For the text-containing cell, return its midpoint in [x, y] coordinate format. 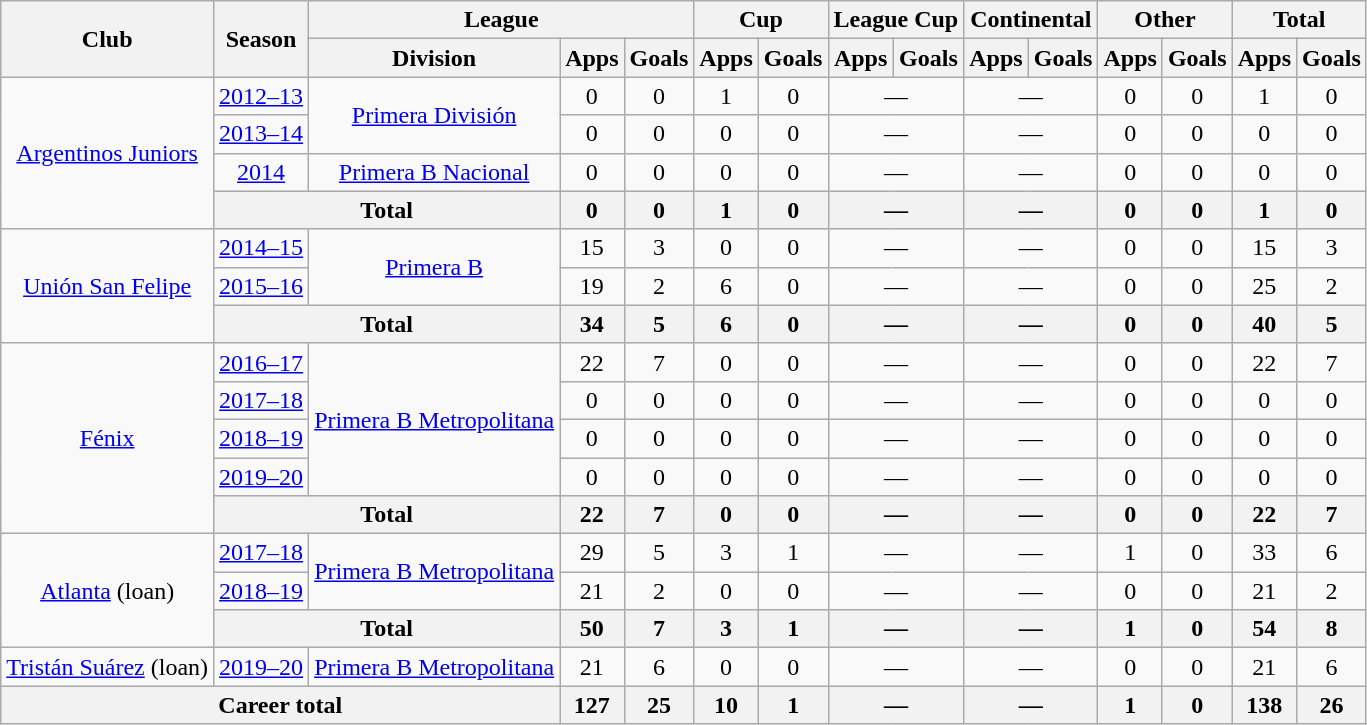
2013–14 [262, 134]
Primera B [434, 267]
2015–16 [262, 286]
2014 [262, 172]
Atlanta (loan) [108, 591]
2016–17 [262, 362]
19 [592, 286]
Tristán Suárez (loan) [108, 667]
Other [1165, 20]
40 [1264, 324]
Season [262, 39]
Division [434, 58]
29 [592, 553]
Continental [1031, 20]
League Cup [896, 20]
Club [108, 39]
2012–13 [262, 96]
Argentinos Juniors [108, 153]
Unión San Felipe [108, 286]
Primera División [434, 115]
Career total [280, 705]
138 [1264, 705]
54 [1264, 629]
Fénix [108, 438]
50 [592, 629]
2014–15 [262, 248]
10 [726, 705]
33 [1264, 553]
26 [1332, 705]
Cup [761, 20]
34 [592, 324]
8 [1332, 629]
Primera B Nacional [434, 172]
League [502, 20]
127 [592, 705]
